Return the [x, y] coordinate for the center point of the cell that contains the specified text.  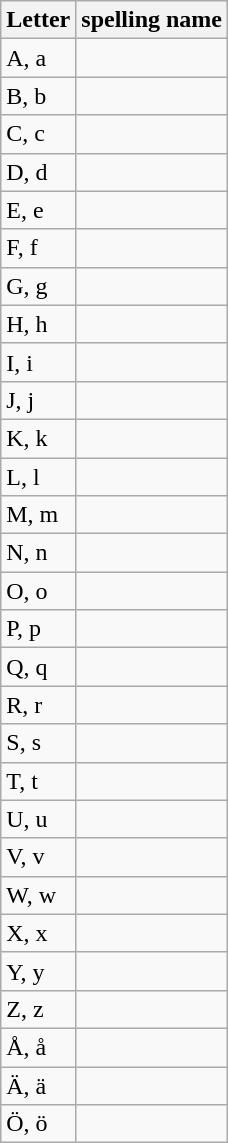
W, w [38, 895]
G, g [38, 286]
U, u [38, 819]
V, v [38, 857]
H, h [38, 324]
M, m [38, 515]
Z, z [38, 1009]
I, i [38, 362]
Å, å [38, 1047]
O, o [38, 591]
Y, y [38, 971]
T, t [38, 781]
Letter [38, 20]
A, a [38, 58]
J, j [38, 400]
X, x [38, 933]
B, b [38, 96]
E, e [38, 210]
K, k [38, 438]
R, r [38, 705]
P, p [38, 629]
Q, q [38, 667]
Ö, ö [38, 1124]
spelling name [152, 20]
S, s [38, 743]
C, c [38, 134]
N, n [38, 553]
Ä, ä [38, 1085]
L, l [38, 477]
D, d [38, 172]
F, f [38, 248]
